Identify which cell holds the provided text, then report its [x, y] central coordinate. 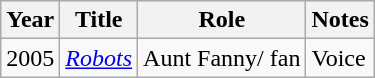
Role [222, 20]
Voice [340, 58]
Year [30, 20]
Notes [340, 20]
2005 [30, 58]
Robots [99, 58]
Aunt Fanny/ fan [222, 58]
Title [99, 20]
